Scan for the cell matching the given text and deliver its (X, Y) coordinate at center. 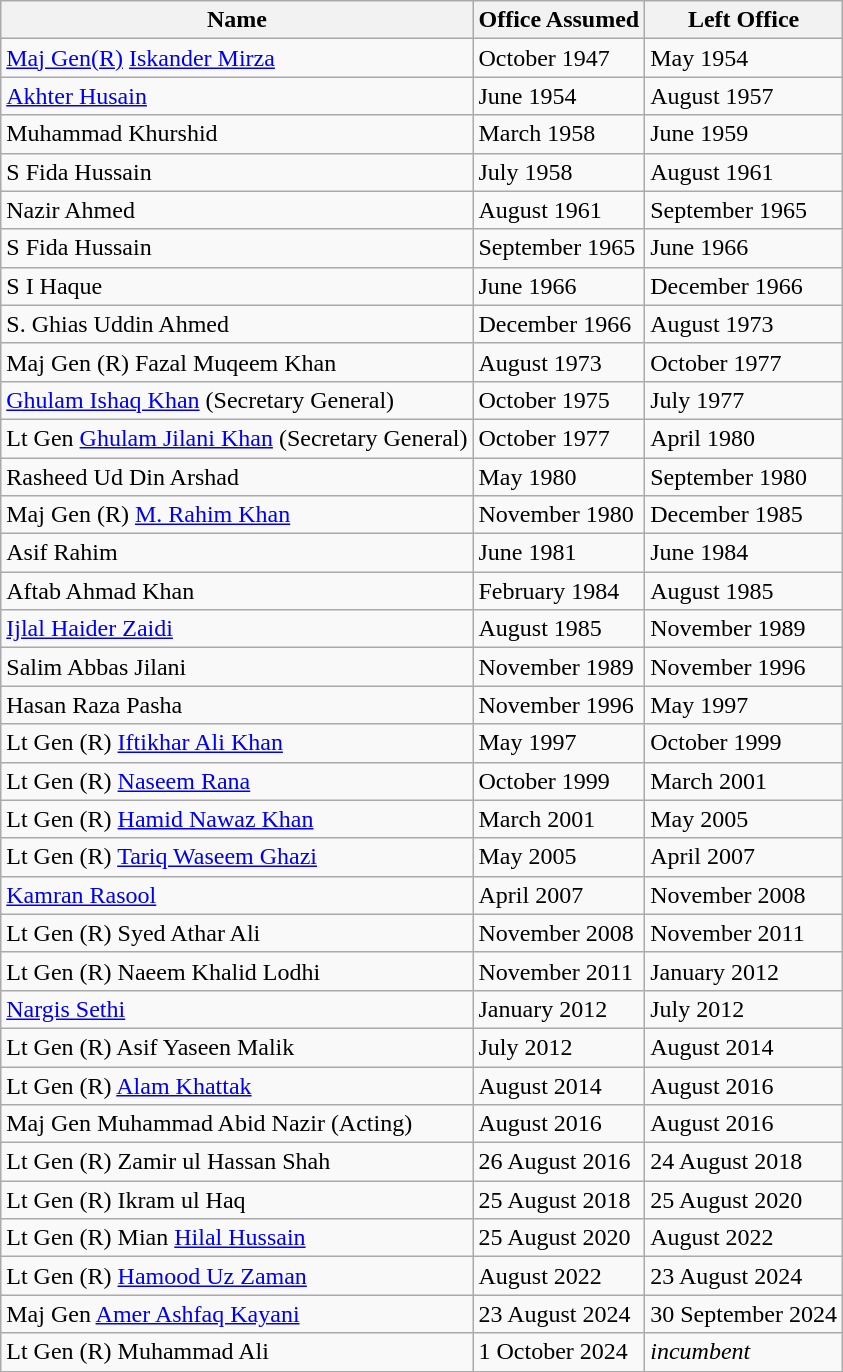
Asif Rahim (237, 553)
Lt Gen Ghulam Jilani Khan (Secretary General) (237, 438)
Lt Gen (R) Tariq Waseem Ghazi (237, 857)
Lt Gen (R) Mian Hilal Hussain (237, 1238)
Lt Gen (R) Zamir ul Hassan Shah (237, 1162)
October 1947 (559, 58)
26 August 2016 (559, 1162)
November 1980 (559, 515)
Left Office (744, 20)
Salim Abbas Jilani (237, 667)
Kamran Rasool (237, 895)
Lt Gen (R) Naeem Khalid Lodhi (237, 971)
Lt Gen (R) Naseem Rana (237, 781)
Office Assumed (559, 20)
Lt Gen (R) Ikram ul Haq (237, 1200)
August 1957 (744, 96)
30 September 2024 (744, 1314)
Lt Gen (R) Alam Khattak (237, 1085)
Maj Gen (R) Fazal Muqeem Khan (237, 362)
incumbent (744, 1352)
Akhter Husain (237, 96)
Aftab Ahmad Khan (237, 591)
June 1981 (559, 553)
February 1984 (559, 591)
Lt Gen (R) Hamood Uz Zaman (237, 1276)
Lt Gen (R) Hamid Nawaz Khan (237, 819)
May 1980 (559, 477)
25 August 2018 (559, 1200)
March 1958 (559, 134)
Rasheed Ud Din Arshad (237, 477)
Muhammad Khurshid (237, 134)
Maj Gen Muhammad Abid Nazir (Acting) (237, 1124)
Name (237, 20)
Nargis Sethi (237, 1009)
24 August 2018 (744, 1162)
Hasan Raza Pasha (237, 705)
S. Ghias Uddin Ahmed (237, 324)
Maj Gen (R) M. Rahim Khan (237, 515)
September 1980 (744, 477)
Lt Gen (R) Syed Athar Ali (237, 933)
Lt Gen (R) Muhammad Ali (237, 1352)
Ijlal Haider Zaidi (237, 629)
June 1984 (744, 553)
Ghulam Ishaq Khan (Secretary General) (237, 400)
Nazir Ahmed (237, 210)
July 1977 (744, 400)
Maj Gen Amer Ashfaq Kayani (237, 1314)
December 1985 (744, 515)
October 1975 (559, 400)
Lt Gen (R) Iftikhar Ali Khan (237, 743)
Lt Gen (R) Asif Yaseen Malik (237, 1047)
June 1959 (744, 134)
June 1954 (559, 96)
Maj Gen(R) Iskander Mirza (237, 58)
April 1980 (744, 438)
S I Haque (237, 286)
May 1954 (744, 58)
1 October 2024 (559, 1352)
July 1958 (559, 172)
